From the cell containing the given text, extract its center point as (x, y) coordinate. 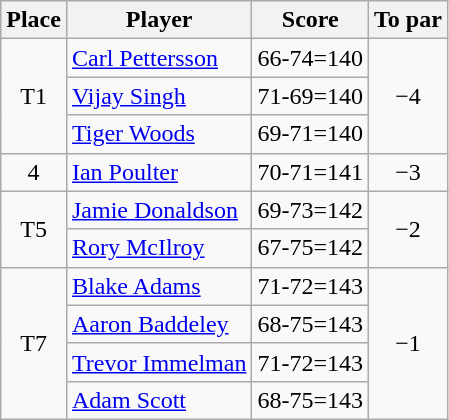
Trevor Immelman (158, 362)
Adam Scott (158, 400)
Rory McIlroy (158, 248)
66-74=140 (310, 58)
69-73=142 (310, 210)
Vijay Singh (158, 96)
67-75=142 (310, 248)
Tiger Woods (158, 134)
−2 (408, 229)
71-69=140 (310, 96)
Place (34, 20)
Score (310, 20)
−1 (408, 343)
Carl Pettersson (158, 58)
T5 (34, 229)
70-71=141 (310, 172)
4 (34, 172)
T1 (34, 96)
69-71=140 (310, 134)
Ian Poulter (158, 172)
Jamie Donaldson (158, 210)
T7 (34, 343)
Aaron Baddeley (158, 324)
Blake Adams (158, 286)
−3 (408, 172)
−4 (408, 96)
To par (408, 20)
Player (158, 20)
